Return [x, y] of the center of cell containing provided text 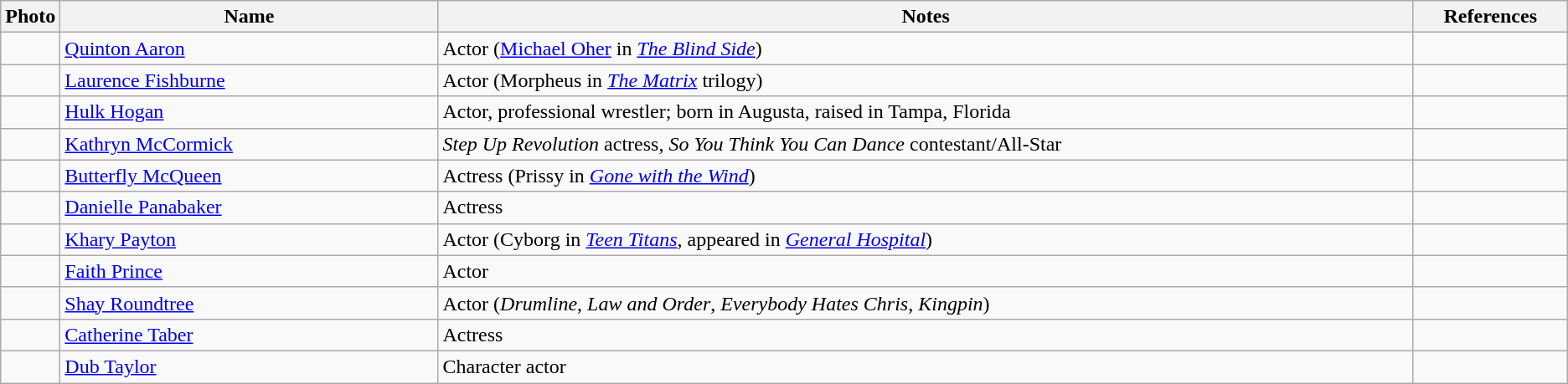
Laurence Fishburne [250, 80]
Khary Payton [250, 239]
Faith Prince [250, 271]
Actor (Michael Oher in The Blind Side) [926, 49]
Shay Roundtree [250, 303]
Step Up Revolution actress, So You Think You Can Dance contestant/All-Star [926, 144]
Quinton Aaron [250, 49]
Actor [926, 271]
Catherine Taber [250, 335]
Actor (Cyborg in Teen Titans, appeared in General Hospital) [926, 239]
Butterfly McQueen [250, 176]
References [1490, 17]
Actor, professional wrestler; born in Augusta, raised in Tampa, Florida [926, 112]
Name [250, 17]
Dub Taylor [250, 366]
Kathryn McCormick [250, 144]
Notes [926, 17]
Actor (Drumline, Law and Order, Everybody Hates Chris, Kingpin) [926, 303]
Hulk Hogan [250, 112]
Danielle Panabaker [250, 207]
Actress (Prissy in Gone with the Wind) [926, 176]
Photo [30, 17]
Character actor [926, 366]
Actor (Morpheus in The Matrix trilogy) [926, 80]
